Capture the cell that displays the provided text and extract its [X, Y] central coordinate. 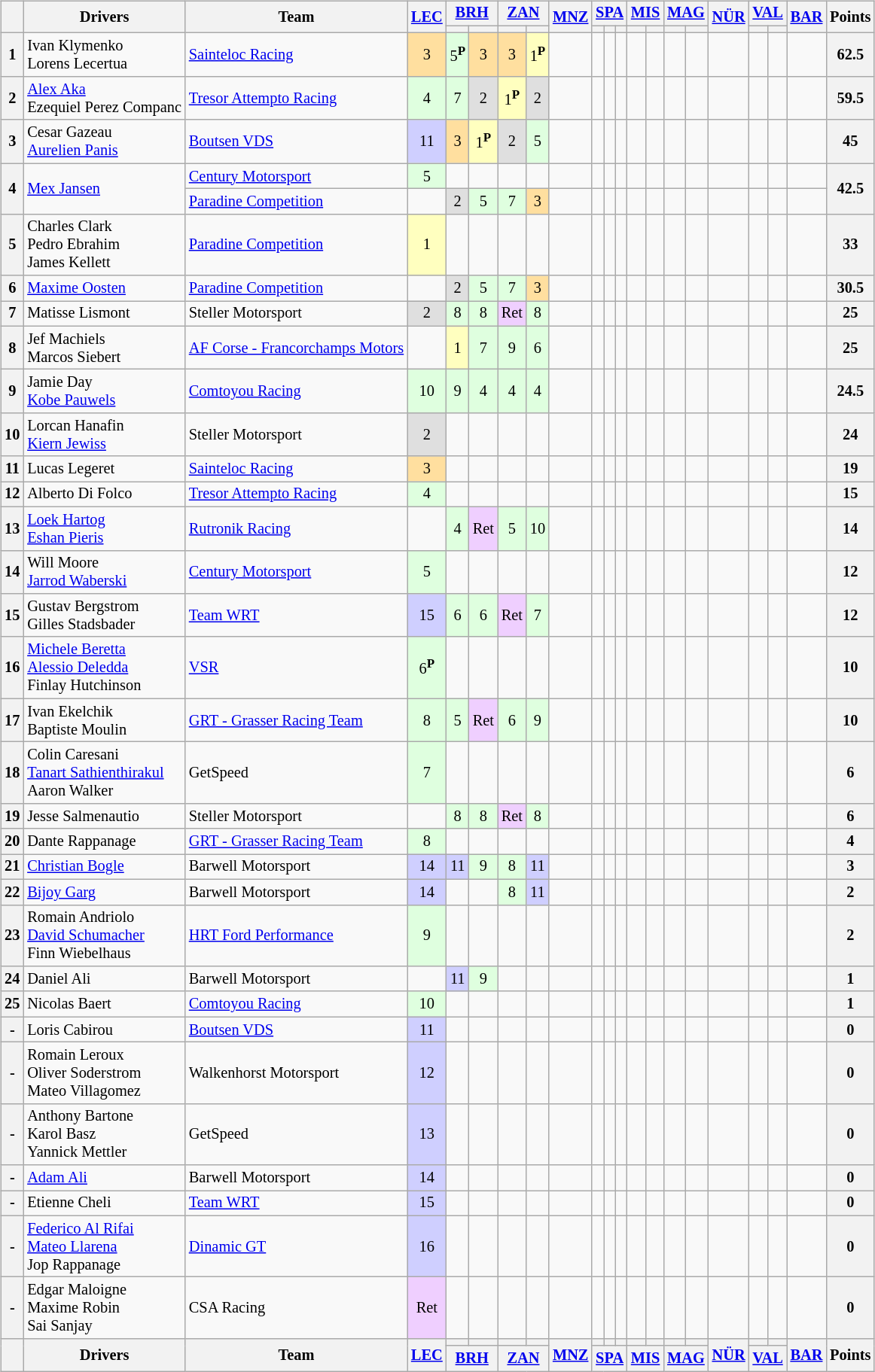
Federico Al Rifai Mateo Llarena Jop Rappanage [104, 1246]
5P [458, 55]
Jef Machiels Marcos Siebert [104, 348]
23 [12, 935]
Daniel Ali [104, 979]
Gustav Bergstrom Gilles Stadsbader [104, 616]
Colin Caresani Tanart Sathienthirakul Aaron Walker [104, 773]
Lucas Legeret [104, 469]
Anthony Bartone Karol Basz Yannick Mettler [104, 1134]
Romain Leroux Oliver Soderstrom Mateo Villagomez [104, 1073]
Maxime Oosten [104, 288]
Rutronik Racing [297, 528]
Alex Aka Ezequiel Perez Companc [104, 99]
Nicolas Baert [104, 1004]
Adam Ali [104, 1178]
Jamie Day Kobe Pauwels [104, 391]
Loek Hartog Eshan Pieris [104, 528]
Bijoy Garg [104, 892]
33 [850, 245]
HRT Ford Performance [297, 935]
Etienne Cheli [104, 1203]
22 [12, 892]
Loris Cabirou [104, 1030]
Alberto Di Folco [104, 494]
59.5 [850, 99]
Dante Rappanage [104, 841]
AF Corse - Francorchamps Motors [297, 348]
Will Moore Jarrod Waberski [104, 572]
45 [850, 141]
21 [12, 867]
Charles Clark Pedro Ebrahim James Kellett [104, 245]
6P [427, 668]
Matisse Lismont [104, 314]
Ivan Klymenko Lorens Lecertua [104, 55]
Walkenhorst Motorsport [297, 1073]
Ivan Ekelchik Baptiste Moulin [104, 720]
18 [12, 773]
Dinamic GT [297, 1246]
CSA Racing [297, 1308]
30.5 [850, 288]
Romain Andriolo David Schumacher Finn Wiebelhaus [104, 935]
Cesar Gazeau Aurelien Panis [104, 141]
Mex Jansen [104, 188]
Lorcan Hanafin Kiern Jewiss [104, 435]
Michele Beretta Alessio Deledda Finlay Hutchinson [104, 668]
24.5 [850, 391]
Christian Bogle [104, 867]
VSR [297, 668]
20 [12, 841]
62.5 [850, 55]
Edgar Maloigne Maxime Robin Sai Sanjay [104, 1308]
42.5 [850, 188]
Jesse Salmenautio [104, 816]
17 [12, 720]
